Identify which cell holds the provided text, then report its [x, y] central coordinate. 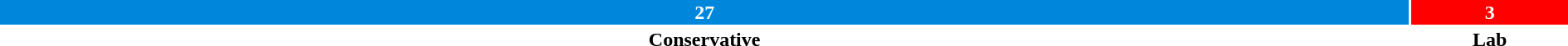
3 [1490, 12]
27 [704, 12]
